Scan for the cell matching the given text and deliver its (X, Y) coordinate at center. 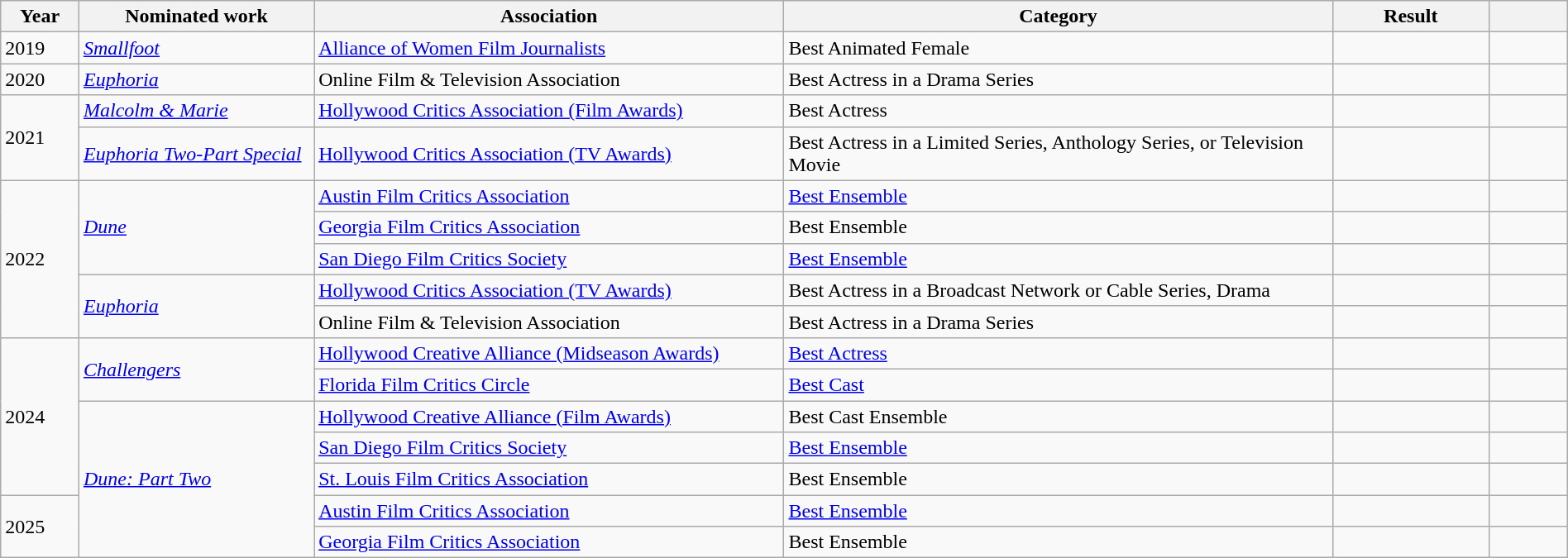
2019 (40, 48)
Challengers (196, 369)
2024 (40, 416)
St. Louis Film Critics Association (549, 479)
Best Cast Ensemble (1059, 416)
Best Actress in a Broadcast Network or Cable Series, Drama (1059, 290)
Dune (196, 227)
Category (1059, 17)
Florida Film Critics Circle (549, 384)
Best Actress in a Limited Series, Anthology Series, or Television Movie (1059, 154)
Best Cast (1059, 384)
Dune: Part Two (196, 479)
2022 (40, 259)
2020 (40, 79)
Hollywood Creative Alliance (Midseason Awards) (549, 353)
2021 (40, 137)
Best Animated Female (1059, 48)
Malcolm & Marie (196, 111)
Year (40, 17)
Nominated work (196, 17)
Hollywood Critics Association (Film Awards) (549, 111)
Smallfoot (196, 48)
2025 (40, 527)
Euphoria Two-Part Special (196, 154)
Association (549, 17)
Result (1411, 17)
Hollywood Creative Alliance (Film Awards) (549, 416)
Alliance of Women Film Journalists (549, 48)
